Locate the cell with the specified text and output its [x, y] center coordinate. 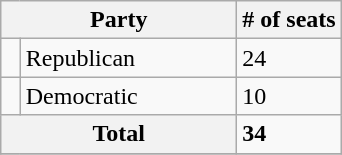
# of seats [289, 20]
34 [289, 134]
10 [289, 96]
24 [289, 58]
Party [119, 20]
Total [119, 134]
Republican [128, 58]
Democratic [128, 96]
